Detect which cell encompasses the target text, then output its (x, y) center coordinate. 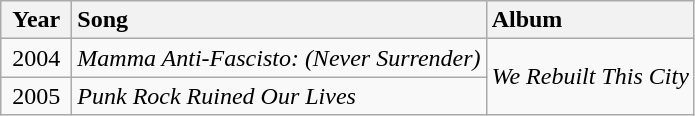
2004 (36, 58)
2005 (36, 96)
Album (590, 20)
Song (279, 20)
Year (36, 20)
We Rebuilt This City (590, 77)
Mamma Anti-Fascisto: (Never Surrender) (279, 58)
Punk Rock Ruined Our Lives (279, 96)
